Determine the (X, Y) coordinate at the center of the cell enclosing the given text.  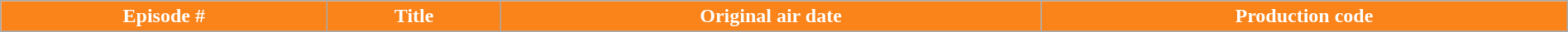
Episode # (164, 16)
Title (414, 16)
Original air date (771, 16)
Production code (1305, 16)
